Find where the given text appears and provide that cell's center as (x, y) coordinate. 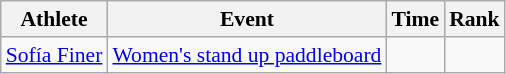
Rank (474, 19)
Time (415, 19)
Sofía Finer (54, 55)
Athlete (54, 19)
Women's stand up paddleboard (246, 55)
Event (246, 19)
